Provide the (X, Y) coordinate of the cell's center where the given text is located.  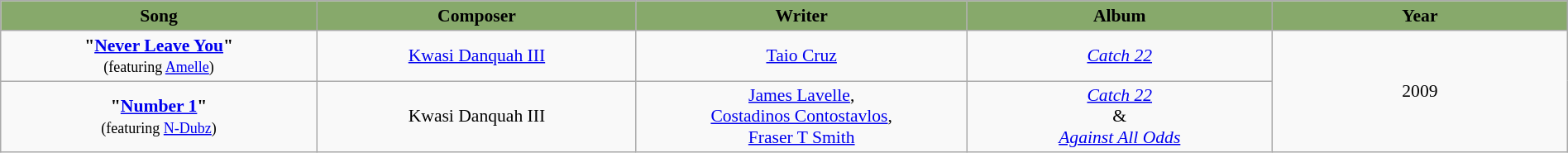
Song (159, 16)
"Never Leave You" (featuring Amelle) (159, 55)
Writer (801, 16)
Album (1120, 16)
Year (1421, 16)
Catch 22 (1120, 55)
James Lavelle, Costadinos Contostavlos, Fraser T Smith (801, 117)
"Number 1" (featuring N-Dubz) (159, 117)
2009 (1421, 91)
Composer (476, 16)
Taio Cruz (801, 55)
Catch 22 & Against All Odds (1120, 117)
